Locate the cell with the specified text and output its (X, Y) center coordinate. 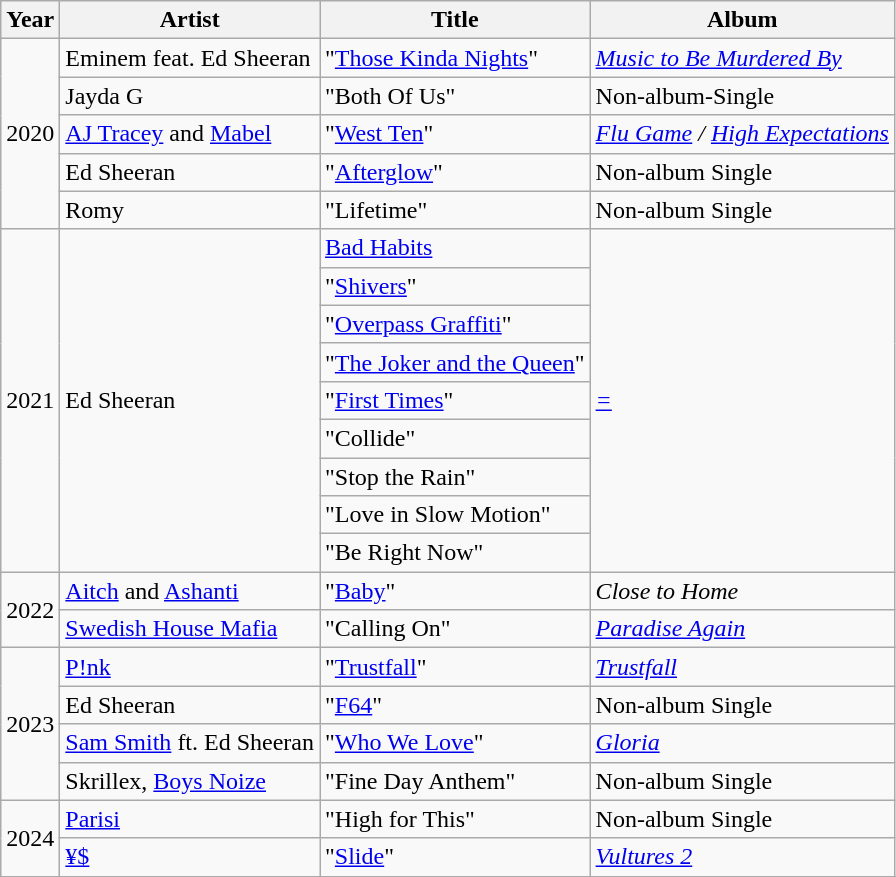
Aitch and Ashanti (190, 591)
"Who We Love" (456, 743)
"Those Kinda Nights" (456, 58)
"F64" (456, 705)
= (742, 400)
Year (30, 20)
"Love in Slow Motion" (456, 515)
2024 (30, 838)
2021 (30, 400)
Romy (190, 210)
"Lifetime" (456, 210)
2023 (30, 724)
Eminem feat. Ed Sheeran (190, 58)
"Slide" (456, 857)
Paradise Again (742, 629)
Swedish House Mafia (190, 629)
Jayda G (190, 96)
Non-album-Single (742, 96)
"Stop the Rain" (456, 477)
"Calling On" (456, 629)
Sam Smith ft. Ed Sheeran (190, 743)
"Collide" (456, 438)
"Overpass Graffiti" (456, 324)
Flu Game / High Expectations (742, 134)
"High for This" (456, 819)
Artist (190, 20)
"Fine Day Anthem" (456, 781)
¥$ (190, 857)
Close to Home (742, 591)
AJ Tracey and Mabel (190, 134)
"Baby" (456, 591)
Parisi (190, 819)
"Trustfall" (456, 667)
P!nk (190, 667)
"Afterglow" (456, 172)
Music to Be Murdered By (742, 58)
Title (456, 20)
Bad Habits (456, 248)
Vultures 2 (742, 857)
2022 (30, 610)
Gloria (742, 743)
Album (742, 20)
"First Times" (456, 400)
Trustfall (742, 667)
Skrillex, Boys Noize (190, 781)
"Be Right Now" (456, 553)
"West Ten" (456, 134)
2020 (30, 134)
"Both Of Us" (456, 96)
"Shivers" (456, 286)
"The Joker and the Queen" (456, 362)
